Provide the [X, Y] coordinate of the cell's center where the given text is located.  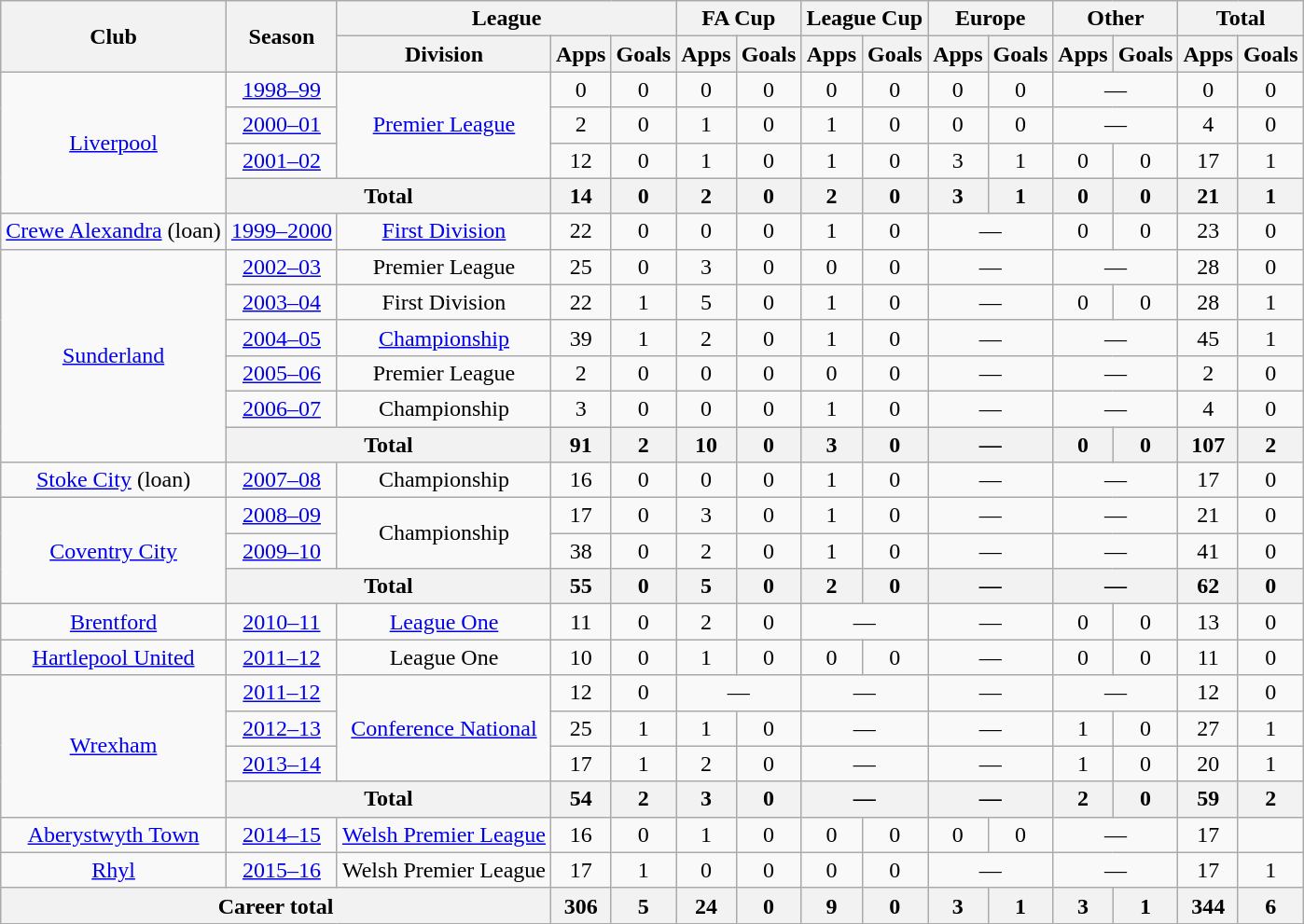
2007–08 [282, 480]
Other [1116, 19]
Coventry City [114, 551]
41 [1208, 551]
1998–99 [282, 90]
23 [1208, 231]
45 [1208, 338]
Hartlepool United [114, 657]
20 [1208, 764]
Career total [276, 905]
2015–16 [282, 870]
2000–01 [282, 125]
2003–04 [282, 302]
2009–10 [282, 551]
62 [1208, 586]
9 [832, 905]
38 [581, 551]
2008–09 [282, 516]
League [506, 19]
2010–11 [282, 622]
54 [581, 799]
344 [1208, 905]
Wrexham [114, 746]
2004–05 [282, 338]
2005–06 [282, 373]
Crewe Alexandra (loan) [114, 231]
39 [581, 338]
2006–07 [282, 408]
Rhyl [114, 870]
1999–2000 [282, 231]
Brentford [114, 622]
FA Cup [739, 19]
League Cup [865, 19]
2013–14 [282, 764]
2002–03 [282, 267]
Europe [991, 19]
Sunderland [114, 355]
27 [1208, 728]
Club [114, 36]
Stoke City (loan) [114, 480]
Liverpool [114, 143]
6 [1270, 905]
Season [282, 36]
Division [444, 54]
91 [581, 445]
14 [581, 196]
Conference National [444, 728]
59 [1208, 799]
55 [581, 586]
2001–02 [282, 160]
107 [1208, 445]
306 [581, 905]
Aberystwyth Town [114, 834]
2014–15 [282, 834]
2012–13 [282, 728]
13 [1208, 622]
24 [706, 905]
